Return the (X, Y) coordinate for the center point of the cell that contains the specified text.  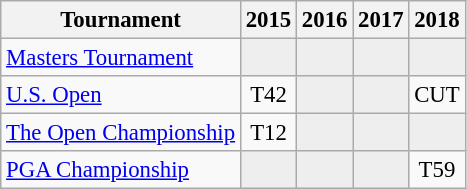
CUT (437, 95)
T42 (268, 95)
2015 (268, 20)
Tournament (121, 20)
T12 (268, 133)
2016 (325, 20)
Masters Tournament (121, 58)
2017 (381, 20)
PGA Championship (121, 170)
U.S. Open (121, 95)
T59 (437, 170)
The Open Championship (121, 133)
2018 (437, 20)
